Search for the cell housing the specified text and yield its [x, y] center coordinate. 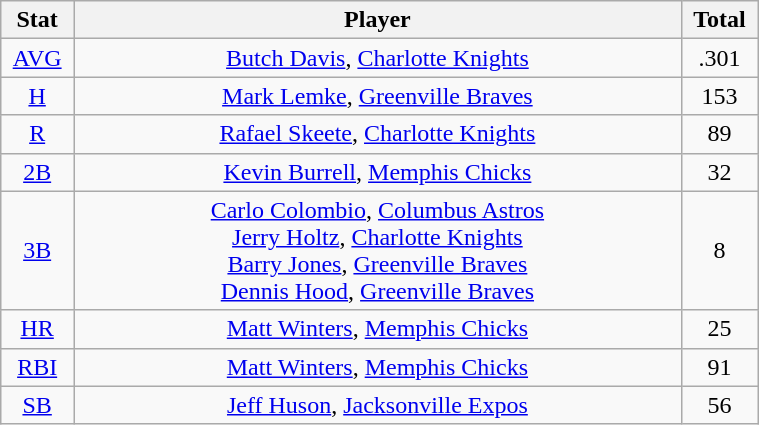
AVG [38, 58]
HR [38, 329]
Kevin Burrell, Memphis Chicks [378, 172]
56 [719, 405]
RBI [38, 367]
SB [38, 405]
2B [38, 172]
Carlo Colombio, Columbus Astros Jerry Holtz, Charlotte Knights Barry Jones, Greenville Braves Dennis Hood, Greenville Braves [378, 250]
8 [719, 250]
R [38, 134]
Total [719, 20]
Player [378, 20]
Stat [38, 20]
.301 [719, 58]
153 [719, 96]
32 [719, 172]
25 [719, 329]
Rafael Skeete, Charlotte Knights [378, 134]
Mark Lemke, Greenville Braves [378, 96]
H [38, 96]
Jeff Huson, Jacksonville Expos [378, 405]
89 [719, 134]
91 [719, 367]
Butch Davis, Charlotte Knights [378, 58]
3B [38, 250]
